Determine the [x, y] coordinate at the center of the cell enclosing the given text.  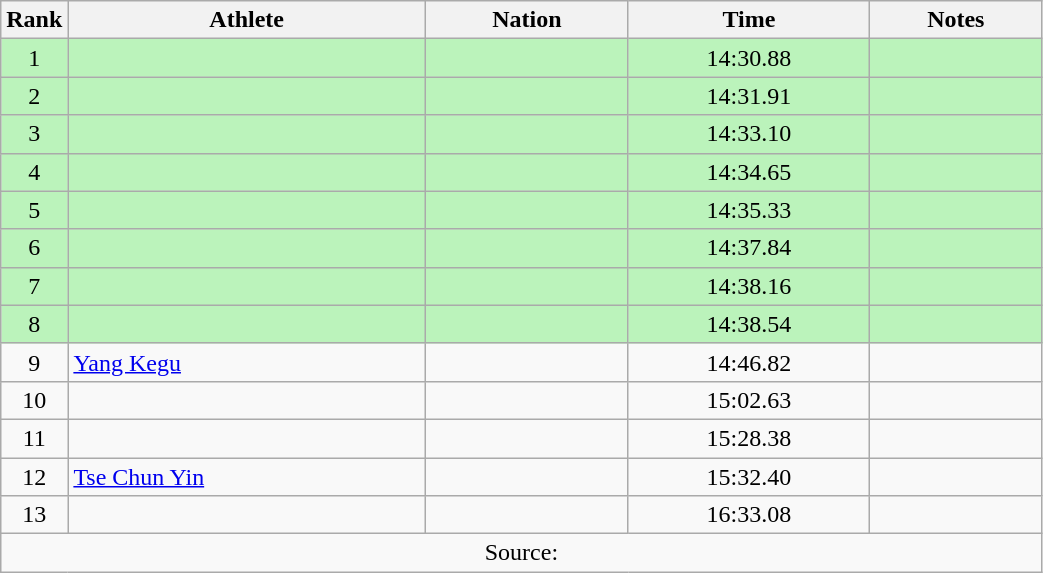
Source: [522, 553]
8 [34, 324]
15:02.63 [748, 400]
4 [34, 172]
14:38.16 [748, 286]
Time [748, 20]
2 [34, 96]
14:37.84 [748, 248]
9 [34, 362]
16:33.08 [748, 515]
14:33.10 [748, 134]
6 [34, 248]
5 [34, 210]
14:30.88 [748, 58]
7 [34, 286]
3 [34, 134]
Athlete [247, 20]
14:38.54 [748, 324]
14:46.82 [748, 362]
1 [34, 58]
Tse Chun Yin [247, 477]
14:35.33 [748, 210]
Notes [956, 20]
14:31.91 [748, 96]
Yang Kegu [247, 362]
15:28.38 [748, 438]
Rank [34, 20]
14:34.65 [748, 172]
Nation [526, 20]
13 [34, 515]
10 [34, 400]
11 [34, 438]
12 [34, 477]
15:32.40 [748, 477]
